Determine the (X, Y) coordinate at the center of the cell enclosing the given text.  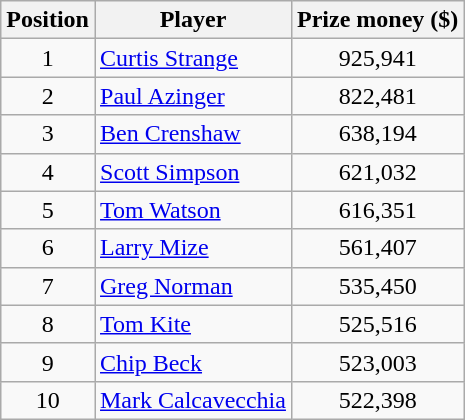
Paul Azinger (192, 96)
525,516 (377, 324)
Tom Kite (192, 324)
Player (192, 20)
616,351 (377, 210)
Curtis Strange (192, 58)
1 (48, 58)
Tom Watson (192, 210)
Mark Calcavecchia (192, 400)
Position (48, 20)
535,450 (377, 286)
561,407 (377, 248)
9 (48, 362)
Chip Beck (192, 362)
8 (48, 324)
Larry Mize (192, 248)
522,398 (377, 400)
523,003 (377, 362)
Ben Crenshaw (192, 134)
10 (48, 400)
638,194 (377, 134)
5 (48, 210)
925,941 (377, 58)
Greg Norman (192, 286)
Scott Simpson (192, 172)
Prize money ($) (377, 20)
4 (48, 172)
3 (48, 134)
822,481 (377, 96)
2 (48, 96)
621,032 (377, 172)
7 (48, 286)
6 (48, 248)
